Pinpoint the cell where the given text exists, returning its (x, y) midpoint coordinate. 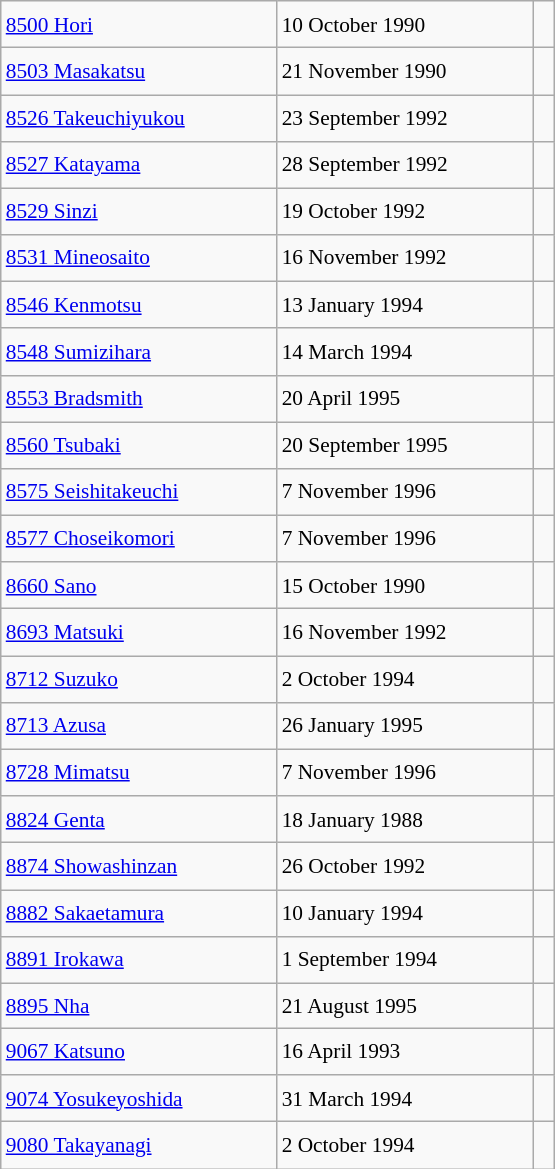
10 January 1994 (406, 914)
8895 Nha (139, 1006)
9067 Katsuno (139, 1052)
8546 Kenmotsu (139, 306)
21 August 1995 (406, 1006)
8527 Katayama (139, 164)
8728 Mimatsu (139, 772)
14 March 1994 (406, 352)
8560 Tsubaki (139, 446)
28 September 1992 (406, 164)
9074 Yosukeyoshida (139, 1098)
16 April 1993 (406, 1052)
10 October 1990 (406, 24)
8500 Hori (139, 24)
8531 Mineosaito (139, 258)
8874 Showashinzan (139, 866)
15 October 1990 (406, 586)
8713 Azusa (139, 726)
8882 Sakaetamura (139, 914)
8575 Seishitakeuchi (139, 492)
13 January 1994 (406, 306)
8577 Choseikomori (139, 538)
8891 Irokawa (139, 960)
8660 Sano (139, 586)
8824 Genta (139, 820)
8712 Suzuko (139, 680)
26 January 1995 (406, 726)
1 September 1994 (406, 960)
23 September 1992 (406, 118)
8503 Masakatsu (139, 72)
8693 Matsuki (139, 632)
19 October 1992 (406, 212)
8553 Bradsmith (139, 398)
9080 Takayanagi (139, 1146)
8529 Sinzi (139, 212)
20 September 1995 (406, 446)
8526 Takeuchiyukou (139, 118)
8548 Sumizihara (139, 352)
20 April 1995 (406, 398)
26 October 1992 (406, 866)
31 March 1994 (406, 1098)
21 November 1990 (406, 72)
18 January 1988 (406, 820)
